Provide the (x, y) coordinate of the cell's center where the given text is located.  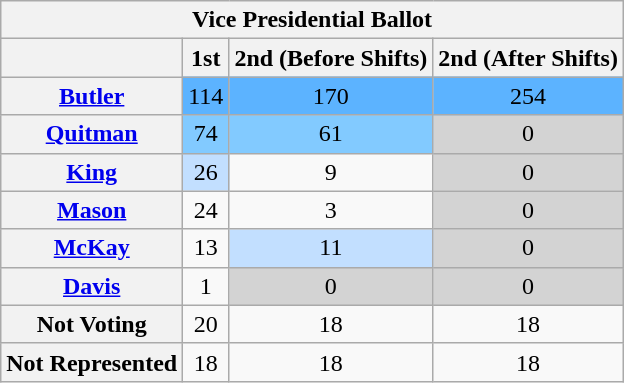
61 (331, 134)
McKay (92, 248)
2nd (Before Shifts) (331, 58)
Not Voting (92, 324)
1st (206, 58)
King (92, 172)
Not Represented (92, 362)
11 (331, 248)
24 (206, 210)
2nd (After Shifts) (528, 58)
74 (206, 134)
26 (206, 172)
Butler (92, 96)
9 (331, 172)
13 (206, 248)
170 (331, 96)
Mason (92, 210)
Quitman (92, 134)
3 (331, 210)
20 (206, 324)
1 (206, 286)
254 (528, 96)
114 (206, 96)
Davis (92, 286)
Vice Presidential Ballot (312, 20)
